Find where the given text appears and provide that cell's center as [X, Y] coordinate. 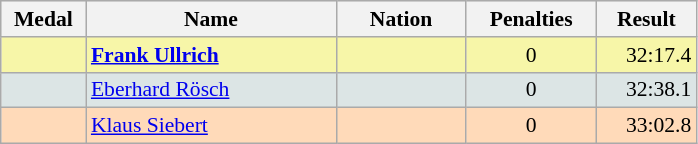
Eberhard Rösch [211, 90]
32:38.1 [646, 90]
33:02.8 [646, 126]
32:17.4 [646, 55]
Penalties [531, 19]
Klaus Siebert [211, 126]
Name [211, 19]
Result [646, 19]
Frank Ullrich [211, 55]
Medal [44, 19]
Nation [401, 19]
